Locate the cell with the specified text and output its (x, y) center coordinate. 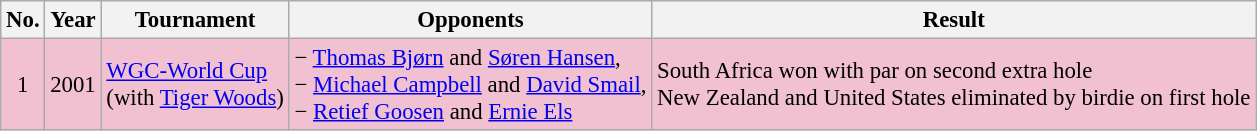
Year (73, 20)
Opponents (470, 20)
South Africa won with par on second extra holeNew Zealand and United States eliminated by birdie on first hole (954, 85)
WGC-World Cup(with Tiger Woods) (195, 85)
Result (954, 20)
1 (23, 85)
Tournament (195, 20)
No. (23, 20)
− Thomas Bjørn and Søren Hansen, − Michael Campbell and David Smail, − Retief Goosen and Ernie Els (470, 85)
2001 (73, 85)
